For the text-containing cell, return its midpoint in [x, y] coordinate format. 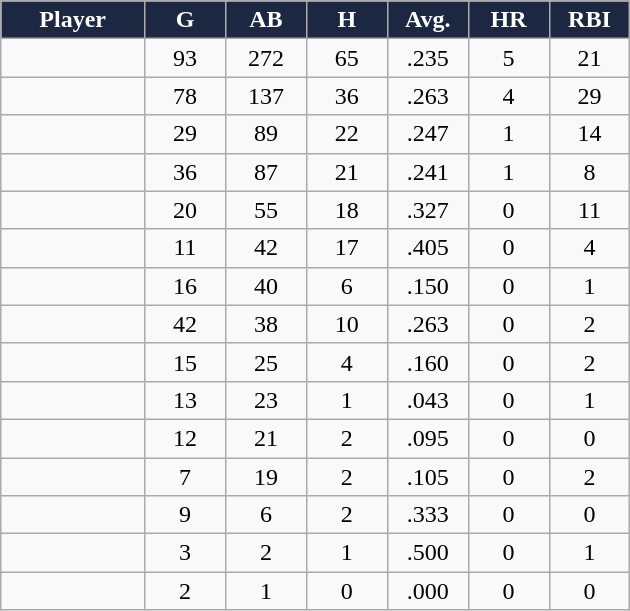
22 [346, 134]
272 [266, 58]
AB [266, 20]
93 [186, 58]
55 [266, 210]
RBI [590, 20]
.333 [428, 515]
137 [266, 96]
.160 [428, 362]
3 [186, 553]
40 [266, 286]
5 [508, 58]
.247 [428, 134]
65 [346, 58]
87 [266, 172]
10 [346, 324]
.095 [428, 438]
.327 [428, 210]
20 [186, 210]
Player [73, 20]
12 [186, 438]
78 [186, 96]
.000 [428, 591]
16 [186, 286]
HR [508, 20]
H [346, 20]
18 [346, 210]
.241 [428, 172]
.150 [428, 286]
23 [266, 400]
.235 [428, 58]
.043 [428, 400]
38 [266, 324]
G [186, 20]
13 [186, 400]
Avg. [428, 20]
89 [266, 134]
14 [590, 134]
17 [346, 248]
8 [590, 172]
7 [186, 477]
15 [186, 362]
.405 [428, 248]
.105 [428, 477]
9 [186, 515]
25 [266, 362]
19 [266, 477]
.500 [428, 553]
